Pinpoint the cell where the given text exists, returning its (X, Y) midpoint coordinate. 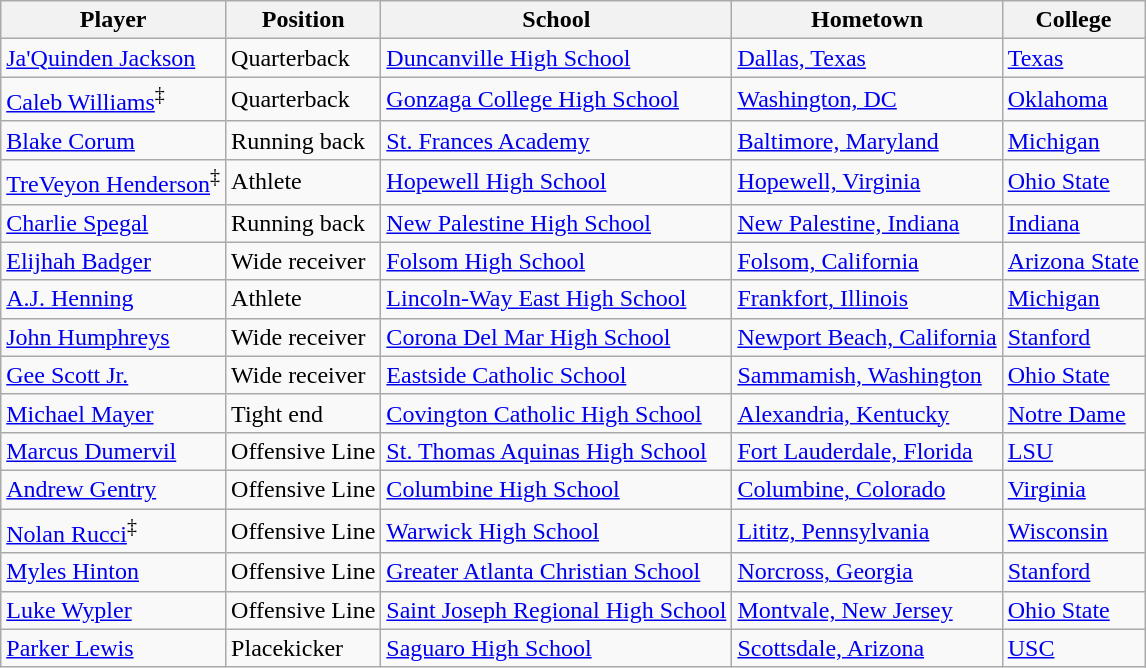
John Humphreys (114, 337)
Michael Mayer (114, 413)
Position (304, 20)
Hopewell, Virginia (867, 182)
Sammamish, Washington (867, 375)
Saguaro High School (556, 648)
Eastside Catholic School (556, 375)
Elijhah Badger (114, 261)
Arizona State (1073, 261)
USC (1073, 648)
Nolan Rucci‡ (114, 532)
Lititz, Pennsylvania (867, 532)
Washington, DC (867, 100)
Caleb Williams‡ (114, 100)
St. Frances Academy (556, 140)
Norcross, Georgia (867, 572)
Duncanville High School (556, 58)
Marcus Dumervil (114, 451)
Gonzaga College High School (556, 100)
Blake Corum (114, 140)
St. Thomas Aquinas High School (556, 451)
Wisconsin (1073, 532)
Hometown (867, 20)
Lincoln-Way East High School (556, 299)
Myles Hinton (114, 572)
Baltimore, Maryland (867, 140)
Folsom High School (556, 261)
New Palestine, Indiana (867, 223)
Montvale, New Jersey (867, 610)
Tight end (304, 413)
Virginia (1073, 489)
Frankfort, Illinois (867, 299)
Andrew Gentry (114, 489)
Scottsdale, Arizona (867, 648)
Charlie Spegal (114, 223)
Indiana (1073, 223)
Warwick High School (556, 532)
Ja'Quinden Jackson (114, 58)
Oklahoma (1073, 100)
Saint Joseph Regional High School (556, 610)
Texas (1073, 58)
Fort Lauderdale, Florida (867, 451)
Folsom, California (867, 261)
Parker Lewis (114, 648)
College (1073, 20)
TreVeyon Henderson‡ (114, 182)
Columbine, Colorado (867, 489)
A.J. Henning (114, 299)
Greater Atlanta Christian School (556, 572)
Newport Beach, California (867, 337)
Corona Del Mar High School (556, 337)
Player (114, 20)
Covington Catholic High School (556, 413)
LSU (1073, 451)
Dallas, Texas (867, 58)
Gee Scott Jr. (114, 375)
Hopewell High School (556, 182)
Alexandria, Kentucky (867, 413)
Placekicker (304, 648)
Notre Dame (1073, 413)
Columbine High School (556, 489)
Luke Wypler (114, 610)
School (556, 20)
New Palestine High School (556, 223)
